Return [X, Y] of the center of cell containing provided text 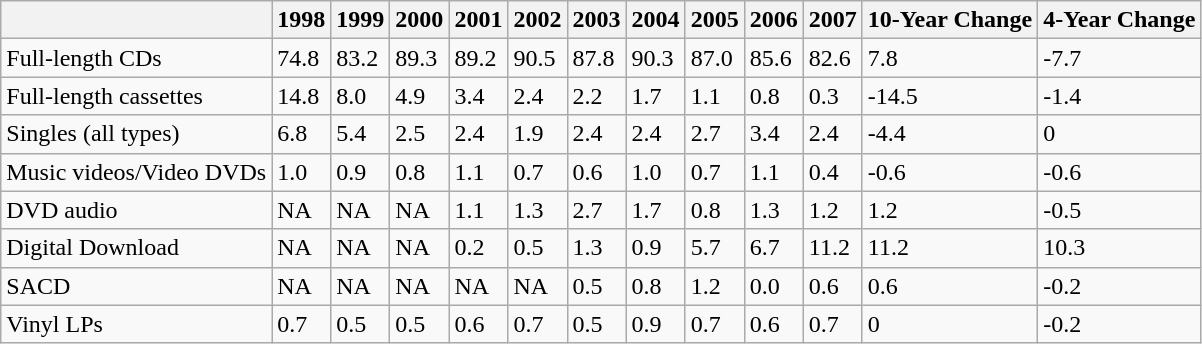
4-Year Change [1120, 20]
Full-length cassettes [136, 96]
Music videos/Video DVDs [136, 172]
10.3 [1120, 248]
0.2 [478, 248]
90.3 [656, 58]
2.2 [596, 96]
4.9 [420, 96]
1998 [302, 20]
Singles (all types) [136, 134]
6.8 [302, 134]
DVD audio [136, 210]
2.5 [420, 134]
0.0 [774, 286]
SACD [136, 286]
-14.5 [950, 96]
5.7 [714, 248]
0.3 [832, 96]
74.8 [302, 58]
2007 [832, 20]
90.5 [538, 58]
8.0 [360, 96]
89.2 [478, 58]
89.3 [420, 58]
14.8 [302, 96]
85.6 [774, 58]
2004 [656, 20]
2002 [538, 20]
87.0 [714, 58]
-1.4 [1120, 96]
Vinyl LPs [136, 324]
1.9 [538, 134]
1999 [360, 20]
2001 [478, 20]
0.4 [832, 172]
82.6 [832, 58]
Digital Download [136, 248]
5.4 [360, 134]
87.8 [596, 58]
10-Year Change [950, 20]
-7.7 [1120, 58]
2000 [420, 20]
6.7 [774, 248]
-4.4 [950, 134]
7.8 [950, 58]
83.2 [360, 58]
2005 [714, 20]
Full-length CDs [136, 58]
-0.5 [1120, 210]
2006 [774, 20]
2003 [596, 20]
